Return [x, y] of the center of cell containing provided text 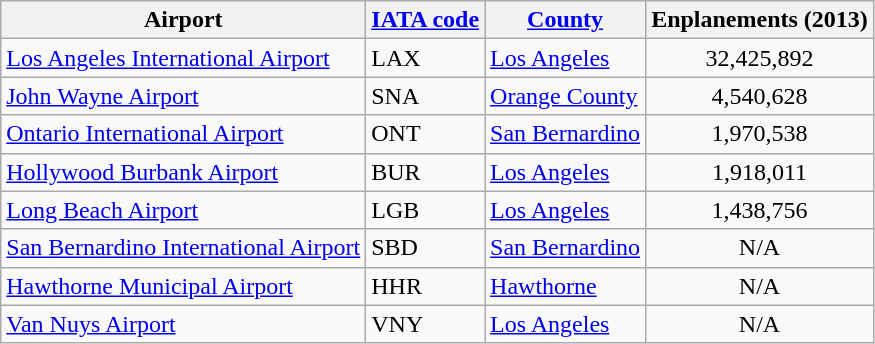
SNA [426, 96]
IATA code [426, 20]
Los Angeles International Airport [184, 58]
Hawthorne [566, 286]
Ontario International Airport [184, 134]
1,918,011 [760, 172]
ONT [426, 134]
San Bernardino International Airport [184, 248]
John Wayne Airport [184, 96]
Hollywood Burbank Airport [184, 172]
LGB [426, 210]
1,970,538 [760, 134]
Enplanements (2013) [760, 20]
VNY [426, 324]
Orange County [566, 96]
Hawthorne Municipal Airport [184, 286]
BUR [426, 172]
HHR [426, 286]
Van Nuys Airport [184, 324]
1,438,756 [760, 210]
County [566, 20]
4,540,628 [760, 96]
Long Beach Airport [184, 210]
Airport [184, 20]
SBD [426, 248]
32,425,892 [760, 58]
LAX [426, 58]
